Return (x, y) of the center of cell containing provided text 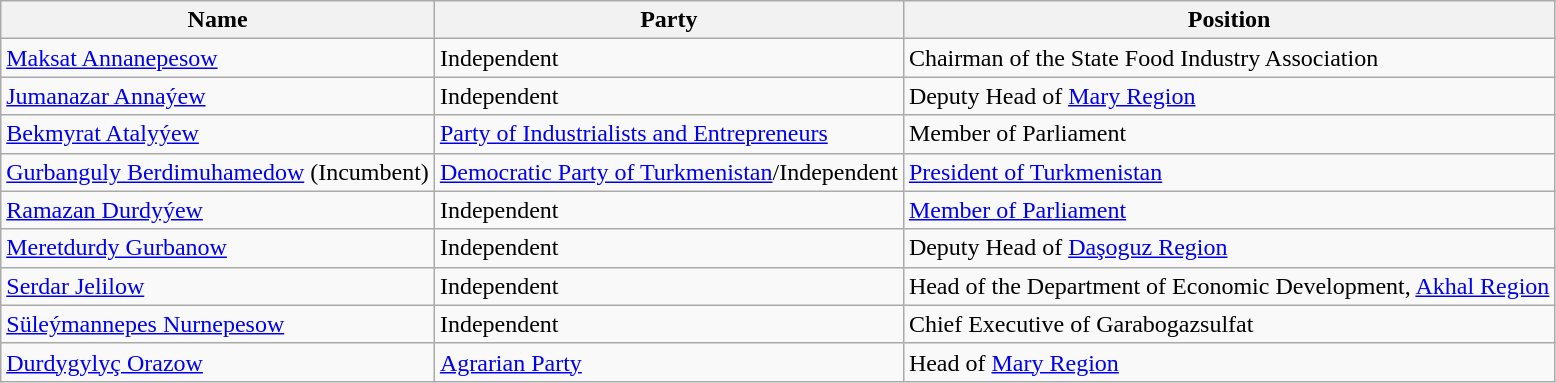
Süleýmannepes Nurnepesow (218, 324)
Agrarian Party (668, 362)
Meretdurdy Gurbanow (218, 248)
Jumanazar Annaýew (218, 96)
Position (1229, 20)
Ramazan Durdyýew (218, 210)
Maksat Annanepesow (218, 58)
Bekmyrat Atalyýew (218, 134)
Party (668, 20)
Head of Mary Region (1229, 362)
Party of Industrialists and Entrepreneurs (668, 134)
Name (218, 20)
Deputy Head of Mary Region (1229, 96)
Durdygylyç Orazow (218, 362)
Chief Executive of Garabogazsulfat (1229, 324)
President of Turkmenistan (1229, 172)
Deputy Head of Daşoguz Region (1229, 248)
Gurbanguly Berdimuhamedow (Incumbent) (218, 172)
Chairman of the State Food Industry Association (1229, 58)
Democratic Party of Turkmenistan/Independent (668, 172)
Serdar Jelilow (218, 286)
Head of the Department of Economic Development, Akhal Region (1229, 286)
